For the text-containing cell, return its midpoint in (X, Y) coordinate format. 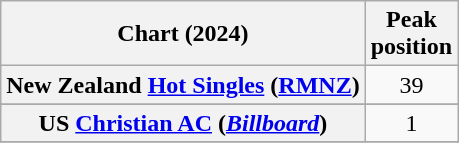
1 (411, 123)
New Zealand Hot Singles (RMNZ) (183, 85)
39 (411, 85)
US Christian AC (Billboard) (183, 123)
Chart (2024) (183, 34)
Peak position (411, 34)
